Find where the given text appears and provide that cell's center as [X, Y] coordinate. 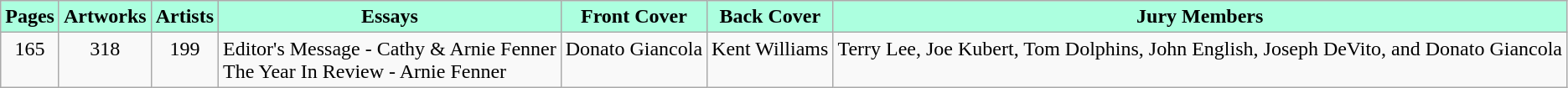
Kent Williams [770, 60]
Pages [30, 17]
Artists [184, 17]
Back Cover [770, 17]
Jury Members [1200, 17]
165 [30, 60]
Essays [391, 17]
318 [105, 60]
199 [184, 60]
Front Cover [634, 17]
Artworks [105, 17]
Terry Lee, Joe Kubert, Tom Dolphins, John English, Joseph DeVito, and Donato Giancola [1200, 60]
Donato Giancola [634, 60]
Editor's Message - Cathy & Arnie FennerThe Year In Review - Arnie Fenner [391, 60]
